Extract the [X, Y] coordinate from the center of the cell holding the provided text.  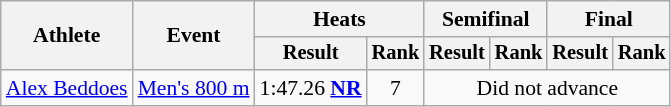
Semifinal [486, 19]
1:47.26 NR [311, 88]
Alex Beddoes [67, 88]
Athlete [67, 36]
7 [396, 88]
Did not advance [547, 88]
Heats [340, 19]
Men's 800 m [194, 88]
Event [194, 36]
Final [608, 19]
